Determine the [x, y] coordinate at the center of the cell enclosing the given text.  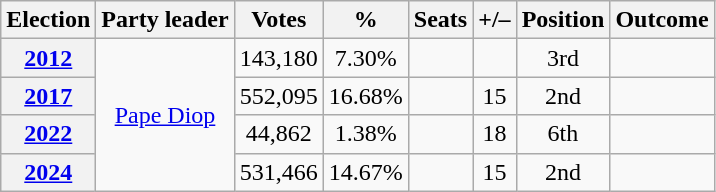
6th [563, 134]
3rd [563, 58]
Outcome [662, 20]
+/– [494, 20]
531,466 [278, 172]
Election [48, 20]
Position [563, 20]
16.68% [366, 96]
Party leader [165, 20]
18 [494, 134]
2017 [48, 96]
143,180 [278, 58]
552,095 [278, 96]
% [366, 20]
Pape Diop [165, 115]
7.30% [366, 58]
2022 [48, 134]
14.67% [366, 172]
2012 [48, 58]
Seats [440, 20]
2024 [48, 172]
Votes [278, 20]
1.38% [366, 134]
44,862 [278, 134]
